From the cell containing the given text, extract its center point as [X, Y] coordinate. 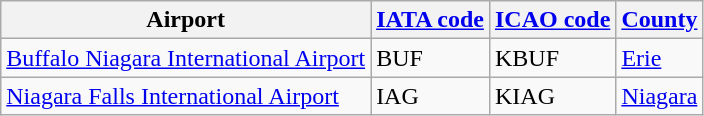
IAG [430, 96]
Niagara Falls International Airport [186, 96]
ICAO code [552, 20]
Buffalo Niagara International Airport [186, 58]
IATA code [430, 20]
Erie [660, 58]
Niagara [660, 96]
KIAG [552, 96]
KBUF [552, 58]
BUF [430, 58]
Airport [186, 20]
County [660, 20]
